Return the (X, Y) coordinate for the center point of the cell that contains the specified text.  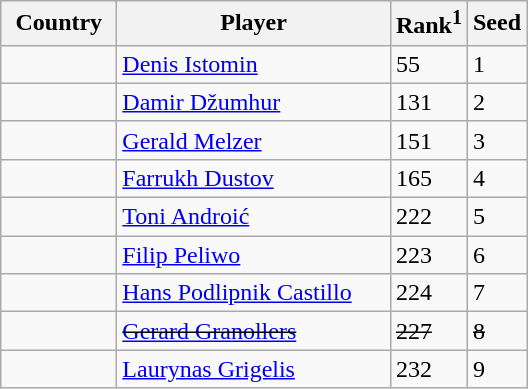
7 (496, 293)
151 (428, 140)
131 (428, 102)
6 (496, 255)
223 (428, 255)
Seed (496, 24)
165 (428, 178)
1 (496, 64)
3 (496, 140)
2 (496, 102)
Toni Androić (254, 217)
9 (496, 369)
Country (59, 24)
Filip Peliwo (254, 255)
5 (496, 217)
Player (254, 24)
8 (496, 331)
Gerard Granollers (254, 331)
Damir Džumhur (254, 102)
227 (428, 331)
222 (428, 217)
4 (496, 178)
Laurynas Grigelis (254, 369)
Hans Podlipnik Castillo (254, 293)
224 (428, 293)
Rank1 (428, 24)
55 (428, 64)
Denis Istomin (254, 64)
Gerald Melzer (254, 140)
232 (428, 369)
Farrukh Dustov (254, 178)
